Determine the (X, Y) coordinate at the center of the cell enclosing the given text.  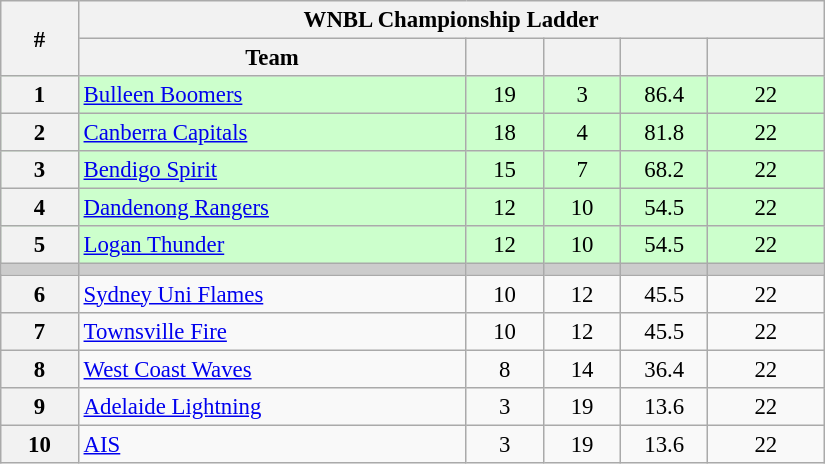
AIS (272, 444)
86.4 (664, 95)
Canberra Capitals (272, 133)
68.2 (664, 170)
Bulleen Boomers (272, 95)
WNBL Championship Ladder (451, 20)
# (40, 38)
9 (40, 406)
15 (505, 170)
Team (272, 58)
Bendigo Spirit (272, 170)
Dandenong Rangers (272, 208)
36.4 (664, 369)
1 (40, 95)
6 (40, 294)
5 (40, 245)
Adelaide Lightning (272, 406)
West Coast Waves (272, 369)
18 (505, 133)
81.8 (664, 133)
14 (582, 369)
Sydney Uni Flames (272, 294)
Logan Thunder (272, 245)
2 (40, 133)
Townsville Fire (272, 331)
